Scan for the cell matching the given text and deliver its (X, Y) coordinate at center. 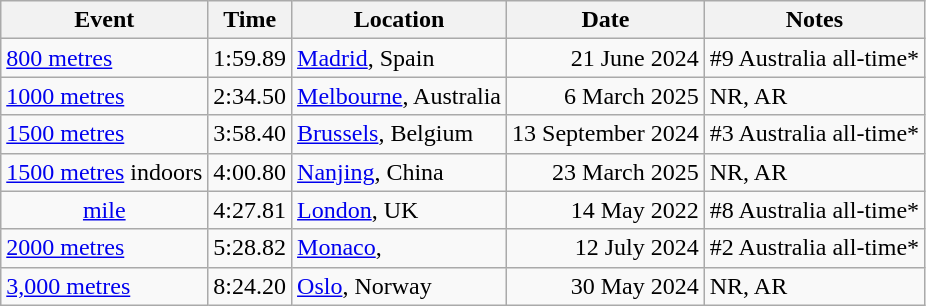
3:58.40 (250, 134)
1500 metres indoors (104, 172)
13 September 2024 (606, 134)
5:28.82 (250, 248)
1000 metres (104, 96)
mile (104, 210)
Brussels, Belgium (400, 134)
London, UK (400, 210)
Location (400, 20)
Monaco, (400, 248)
#2 Australia all-time* (814, 248)
#8 Australia all-time* (814, 210)
6 March 2025 (606, 96)
2000 metres (104, 248)
12 July 2024 (606, 248)
Event (104, 20)
#9 Australia all-time* (814, 58)
21 June 2024 (606, 58)
14 May 2022 (606, 210)
3,000 metres (104, 286)
Time (250, 20)
Nanjing, China (400, 172)
23 March 2025 (606, 172)
4:00.80 (250, 172)
30 May 2024 (606, 286)
Madrid, Spain (400, 58)
1:59.89 (250, 58)
#3 Australia all-time* (814, 134)
800 metres (104, 58)
8:24.20 (250, 286)
1500 metres (104, 134)
Notes (814, 20)
Oslo, Norway (400, 286)
Date (606, 20)
Melbourne, Australia (400, 96)
4:27.81 (250, 210)
2:34.50 (250, 96)
